Scan for the cell matching the given text and deliver its [X, Y] coordinate at center. 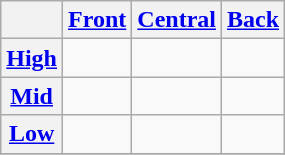
Front [98, 20]
Back [254, 20]
Low [32, 134]
Mid [32, 96]
High [32, 58]
Central [177, 20]
